Extract the (X, Y) coordinate from the center of the cell holding the provided text.  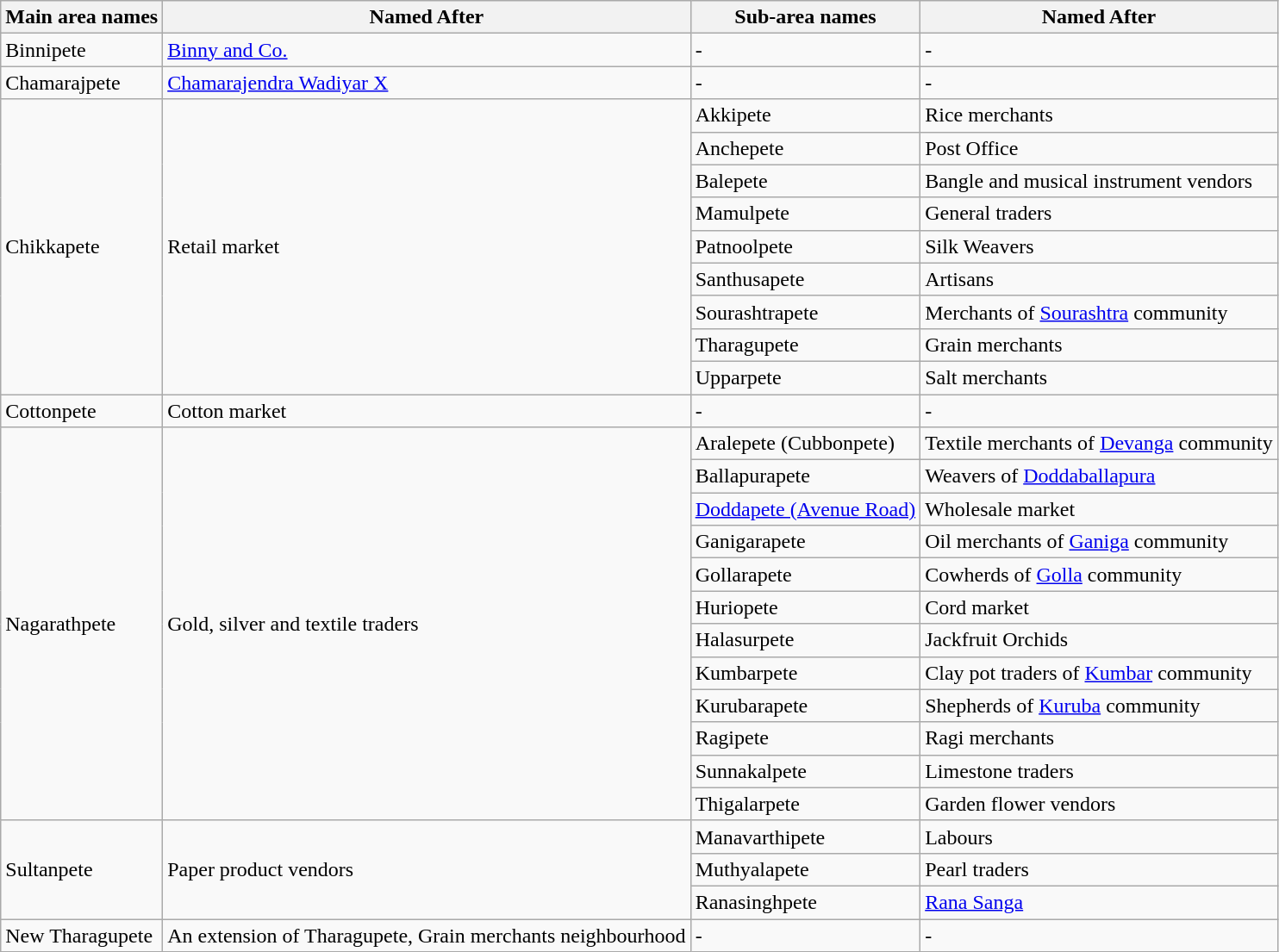
Nagarathpete (82, 624)
Sunnakalpete (805, 771)
Aralepete (Cubbonpete) (805, 444)
Labours (1100, 837)
Balepete (805, 181)
Kurubarapete (805, 706)
Doddapete (Avenue Road) (805, 509)
Cord market (1100, 607)
Muthyalapete (805, 869)
Sourashtrapete (805, 312)
Wholesale market (1100, 509)
Chikkapete (82, 246)
Garden flower vendors (1100, 804)
Cotton market (427, 411)
Ragipete (805, 738)
Binnipete (82, 50)
Ganigarapete (805, 542)
Patnoolpete (805, 246)
Cowherds of Golla community (1100, 575)
Paper product vendors (427, 869)
Artisans (1100, 279)
Weavers of Doddaballapura (1100, 476)
Chamarajpete (82, 83)
Rice merchants (1100, 115)
General traders (1100, 214)
Ballapurapete (805, 476)
Grain merchants (1100, 345)
Limestone traders (1100, 771)
Halasurpete (805, 640)
Silk Weavers (1100, 246)
Thigalarpete (805, 804)
Clay pot traders of Kumbar community (1100, 673)
Oil merchants of Ganiga community (1100, 542)
Chamarajendra Wadiyar X (427, 83)
Huriopete (805, 607)
Gold, silver and textile traders (427, 624)
New Tharagupete (82, 935)
Merchants of Sourashtra community (1100, 312)
Pearl traders (1100, 869)
Mamulpete (805, 214)
Upparpete (805, 377)
Gollarapete (805, 575)
Shepherds of Kuruba community (1100, 706)
Cottonpete (82, 411)
Bangle and musical instrument vendors (1100, 181)
Textile merchants of Devanga community (1100, 444)
Ranasinghpete (805, 902)
Jackfruit Orchids (1100, 640)
Binny and Co. (427, 50)
Kumbarpete (805, 673)
Ragi merchants (1100, 738)
Sultanpete (82, 869)
Retail market (427, 246)
Sub-area names (805, 17)
An extension of Tharagupete, Grain merchants neighbourhood (427, 935)
Rana Sanga (1100, 902)
Salt merchants (1100, 377)
Santhusapete (805, 279)
Main area names (82, 17)
Anchepete (805, 148)
Tharagupete (805, 345)
Post Office (1100, 148)
Akkipete (805, 115)
Manavarthipete (805, 837)
